Output the (x, y) coordinate of the center of the cell containing the given text.  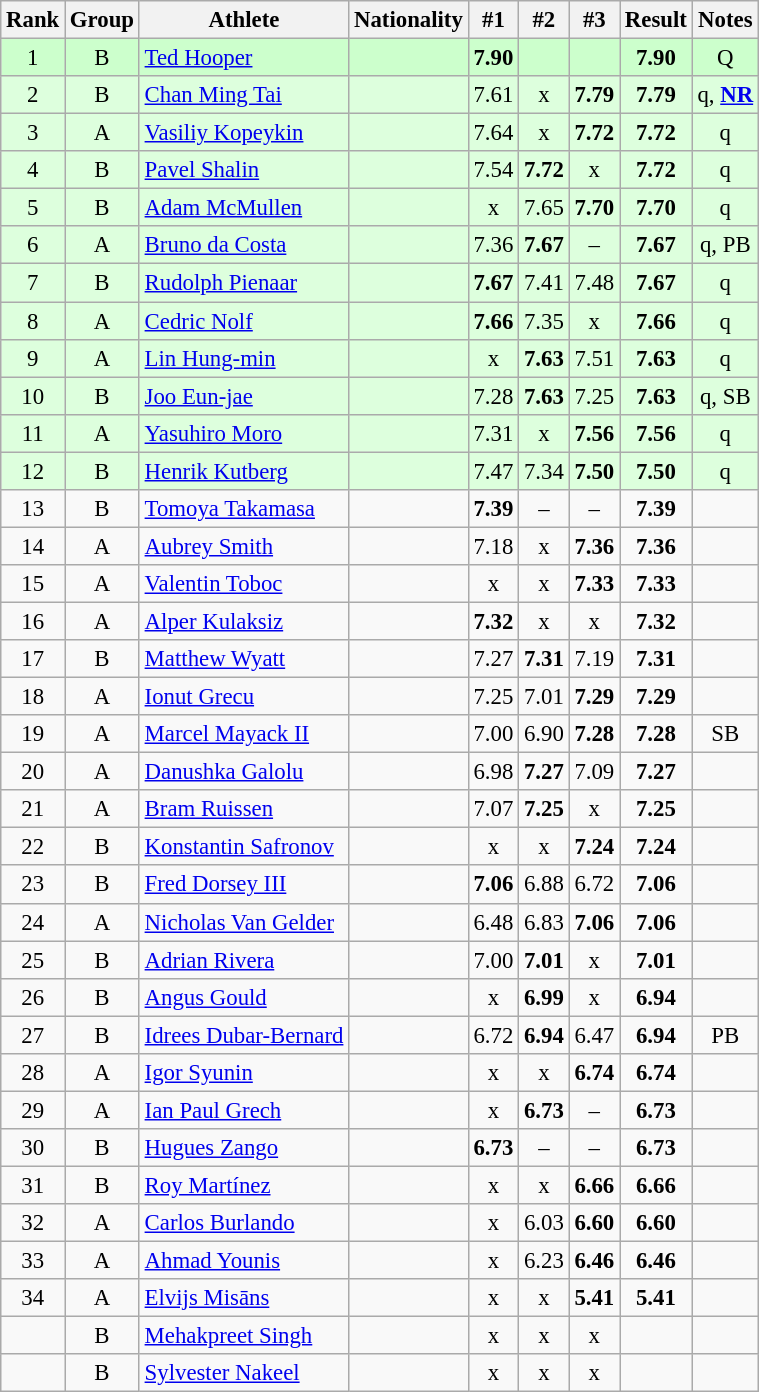
7.18 (493, 546)
30 (33, 1148)
7.54 (493, 170)
Nationality (408, 20)
#3 (594, 20)
29 (33, 1110)
Henrik Kutberg (244, 471)
7.61 (493, 95)
6.83 (544, 922)
Q (725, 58)
7.51 (594, 358)
8 (33, 321)
Igor Syunin (244, 1073)
Mehakpreet Singh (244, 1336)
Hugues Zango (244, 1148)
13 (33, 509)
7.07 (493, 809)
Athlete (244, 20)
11 (33, 433)
Joo Eun-jae (244, 396)
Rudolph Pienaar (244, 283)
Ian Paul Grech (244, 1110)
6.98 (493, 772)
Idrees Dubar-Bernard (244, 1035)
Sylvester Nakeel (244, 1373)
25 (33, 960)
19 (33, 734)
7.65 (544, 208)
12 (33, 471)
Adrian Rivera (244, 960)
q, PB (725, 245)
7.48 (594, 283)
q, SB (725, 396)
6.48 (493, 922)
6.23 (544, 1261)
Ionut Grecu (244, 697)
Matthew Wyatt (244, 659)
24 (33, 922)
15 (33, 584)
4 (33, 170)
14 (33, 546)
28 (33, 1073)
Pavel Shalin (244, 170)
Carlos Burlando (244, 1223)
Group (102, 20)
Aubrey Smith (244, 546)
Rank (33, 20)
7.47 (493, 471)
1 (33, 58)
6.88 (544, 885)
Lin Hung-min (244, 358)
21 (33, 809)
Roy Martínez (244, 1185)
22 (33, 847)
Fred Dorsey III (244, 885)
Result (656, 20)
Marcel Mayack II (244, 734)
Yasuhiro Moro (244, 433)
18 (33, 697)
7.19 (594, 659)
26 (33, 997)
Alper Kulaksiz (244, 621)
5 (33, 208)
Angus Gould (244, 997)
7.64 (493, 133)
Adam McMullen (244, 208)
34 (33, 1298)
31 (33, 1185)
SB (725, 734)
#1 (493, 20)
Tomoya Takamasa (244, 509)
3 (33, 133)
6 (33, 245)
Notes (725, 20)
6.03 (544, 1223)
7.09 (594, 772)
6.47 (594, 1035)
23 (33, 885)
7.41 (544, 283)
Nicholas Van Gelder (244, 922)
Konstantin Safronov (244, 847)
Ted Hooper (244, 58)
32 (33, 1223)
Elvijs Misāns (244, 1298)
PB (725, 1035)
33 (33, 1261)
Bruno da Costa (244, 245)
10 (33, 396)
7.35 (544, 321)
27 (33, 1035)
Bram Ruissen (244, 809)
Danushka Galolu (244, 772)
7.34 (544, 471)
2 (33, 95)
17 (33, 659)
16 (33, 621)
Valentin Toboc (244, 584)
9 (33, 358)
6.99 (544, 997)
Ahmad Younis (244, 1261)
Cedric Nolf (244, 321)
Chan Ming Tai (244, 95)
6.90 (544, 734)
7 (33, 283)
20 (33, 772)
q, NR (725, 95)
#2 (544, 20)
Vasiliy Kopeykin (244, 133)
